For the text-containing cell, return its midpoint in [X, Y] coordinate format. 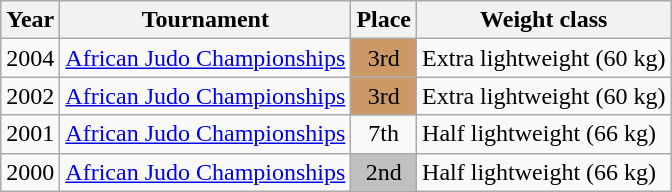
2nd [384, 172]
Tournament [206, 20]
2000 [30, 172]
Weight class [544, 20]
Place [384, 20]
2002 [30, 96]
7th [384, 134]
2004 [30, 58]
Year [30, 20]
2001 [30, 134]
